Provide the [X, Y] coordinate of the cell's center where the given text is located.  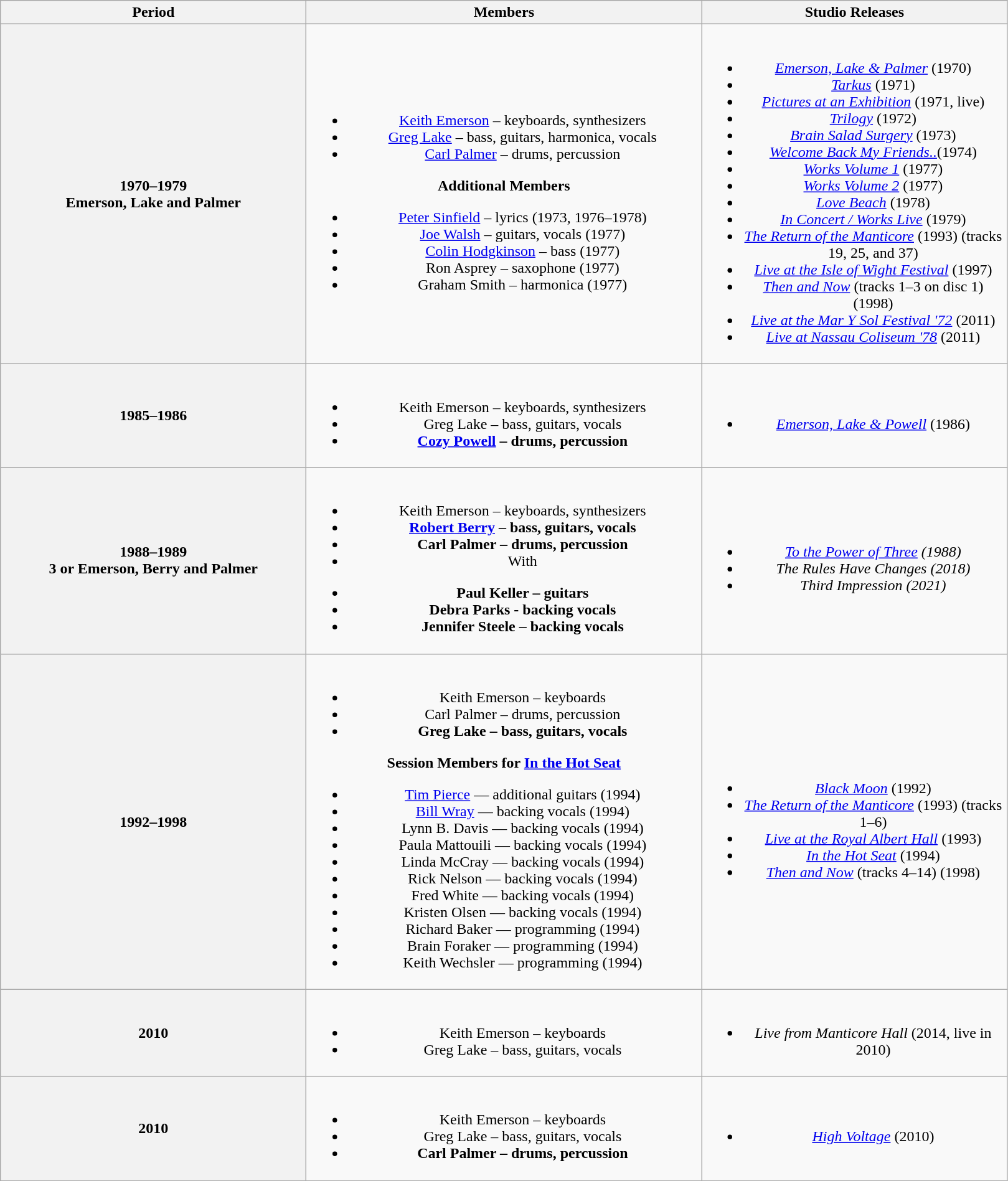
1988–19893 or Emerson, Berry and Palmer [153, 560]
Members [504, 12]
1985–1986 [153, 416]
Keith Emerson – keyboardsGreg Lake – bass, guitars, vocals [504, 1033]
High Voltage (2010) [854, 1128]
Period [153, 12]
Keith Emerson – keyboardsGreg Lake – bass, guitars, vocalsCarl Palmer – drums, percussion [504, 1128]
To the Power of Three (1988)The Rules Have Changes (2018)Third Impression (2021) [854, 560]
Emerson, Lake & Powell (1986) [854, 416]
Studio Releases [854, 12]
Live from Manticore Hall (2014, live in 2010) [854, 1033]
1970–1979Emerson, Lake and Palmer [153, 194]
1992–1998 [153, 822]
Keith Emerson – keyboards, synthesizersGreg Lake – bass, guitars, vocalsCozy Powell – drums, percussion [504, 416]
